Locate the cell with the specified text and output its (x, y) center coordinate. 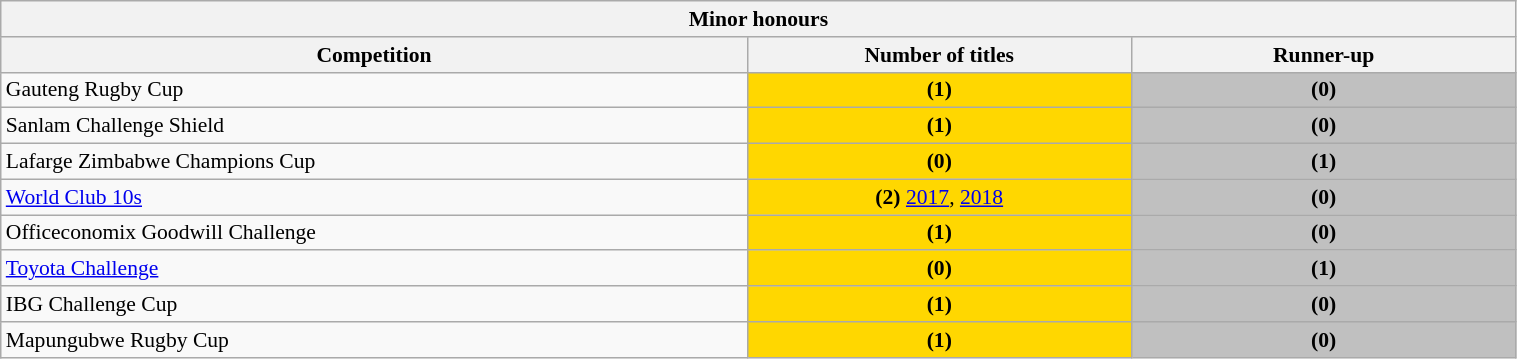
(2) 2017, 2018 (939, 197)
Lafarge Zimbabwe Champions Cup (374, 162)
World Club 10s (374, 197)
Officeconomix Goodwill Challenge (374, 233)
Mapungubwe Rugby Cup (374, 340)
Runner-up (1324, 55)
Gauteng Rugby Cup (374, 90)
Competition (374, 55)
Number of titles (939, 55)
Minor honours (758, 19)
IBG Challenge Cup (374, 304)
Sanlam Challenge Shield (374, 126)
Toyota Challenge (374, 269)
